For the text-containing cell, return its midpoint in (X, Y) coordinate format. 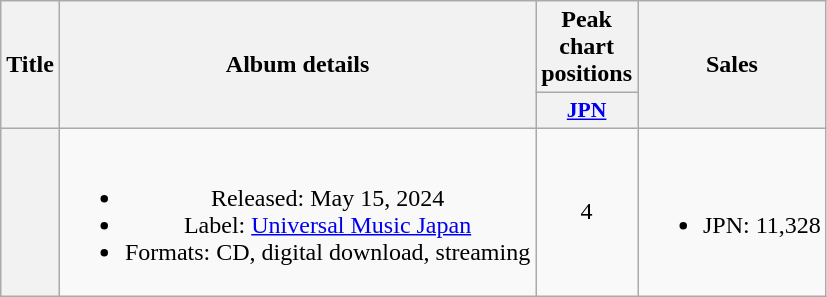
Title (30, 65)
Album details (297, 65)
Sales (732, 65)
4 (587, 212)
JPN: 11,328 (732, 212)
Peak chart positions (587, 47)
JPN (587, 111)
Released: May 15, 2024Label: Universal Music JapanFormats: CD, digital download, streaming (297, 212)
